Provide the [X, Y] coordinate of the cell's center where the given text is located.  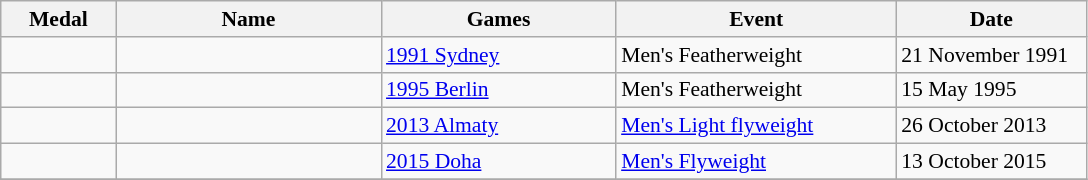
13 October 2015 [991, 162]
15 May 1995 [991, 90]
1991 Sydney [498, 55]
21 November 1991 [991, 55]
2015 Doha [498, 162]
26 October 2013 [991, 126]
Event [756, 19]
Medal [58, 19]
Men's Flyweight [756, 162]
Name [248, 19]
Men's Light flyweight [756, 126]
2013 Almaty [498, 126]
1995 Berlin [498, 90]
Date [991, 19]
Games [498, 19]
